Scan for the cell matching the given text and deliver its [x, y] coordinate at center. 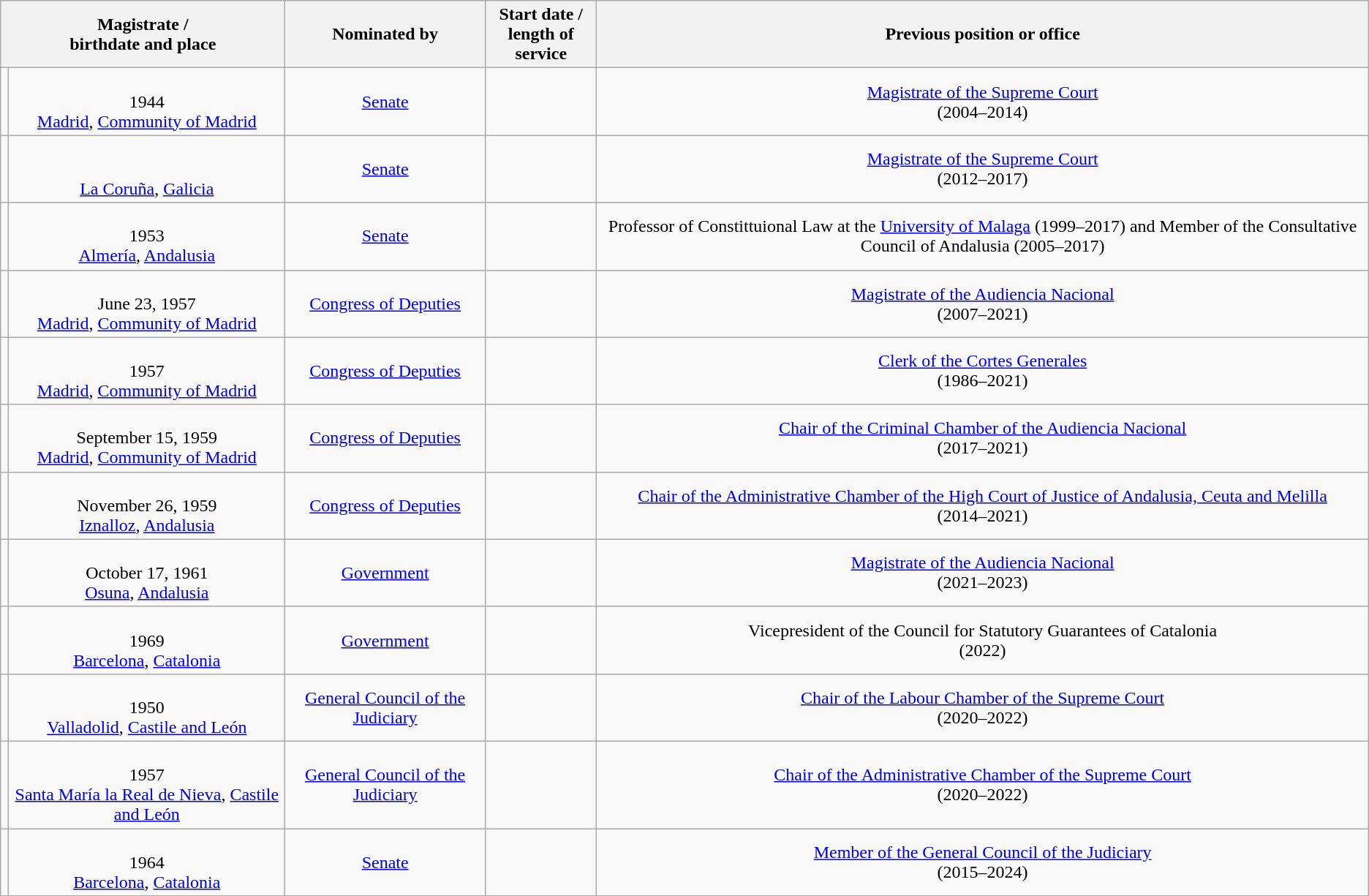
June 23, 1957Madrid, Community of Madrid [147, 304]
Chair of the Administrative Chamber of the High Court of Justice of Andalusia, Ceuta and Melilla(2014–2021) [983, 505]
September 15, 1959Madrid, Community of Madrid [147, 438]
1950Valladolid, Castile and León [147, 707]
Chair of the Labour Chamber of the Supreme Court(2020–2022) [983, 707]
Magistrate of the Audiencia Nacional(2021–2023) [983, 573]
1957Madrid, Community of Madrid [147, 371]
La Coruña, Galicia [147, 169]
1944Madrid, Community of Madrid [147, 102]
1953Almería, Andalusia [147, 236]
Clerk of the Cortes Generales(1986–2021) [983, 371]
November 26, 1959Iznalloz, Andalusia [147, 505]
Previous position or office [983, 34]
October 17, 1961Osuna, Andalusia [147, 573]
Start date /length of service [541, 34]
Magistrate of the Supreme Court(2012–2017) [983, 169]
Professor of Constittuional Law at the University of Malaga (1999–2017) and Member of the Consultative Council of Andalusia (2005–2017) [983, 236]
Vicepresident of the Council for Statutory Guarantees of Catalonia(2022) [983, 640]
Chair of the Administrative Chamber of the Supreme Court(2020–2022) [983, 784]
Magistrate /birthdate and place [143, 34]
1957Santa María la Real de Nieva, Castile and León [147, 784]
1969Barcelona, Catalonia [147, 640]
Magistrate of the Supreme Court(2004–2014) [983, 102]
1964Barcelona, Catalonia [147, 862]
Nominated by [385, 34]
Member of the General Council of the Judiciary(2015–2024) [983, 862]
Chair of the Criminal Chamber of the Audiencia Nacional(2017–2021) [983, 438]
Magistrate of the Audiencia Nacional(2007–2021) [983, 304]
